Find where the given text appears and provide that cell's center as (x, y) coordinate. 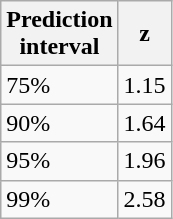
1.64 (144, 123)
1.15 (144, 85)
99% (60, 199)
95% (60, 161)
2.58 (144, 199)
75% (60, 85)
1.96 (144, 161)
90% (60, 123)
z (144, 34)
Prediction interval (60, 34)
